Extract the [x, y] coordinate from the center of the cell holding the provided text.  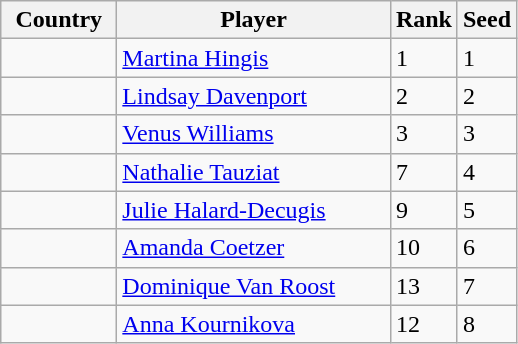
Dominique Van Roost [254, 286]
Venus Williams [254, 134]
Rank [424, 20]
Player [254, 20]
Seed [486, 20]
Country [59, 20]
9 [424, 210]
4 [486, 172]
Julie Halard-Decugis [254, 210]
6 [486, 248]
5 [486, 210]
12 [424, 324]
13 [424, 286]
Lindsay Davenport [254, 96]
Martina Hingis [254, 58]
Nathalie Tauziat [254, 172]
8 [486, 324]
Amanda Coetzer [254, 248]
Anna Kournikova [254, 324]
10 [424, 248]
